Locate the cell with the specified text and output its [x, y] center coordinate. 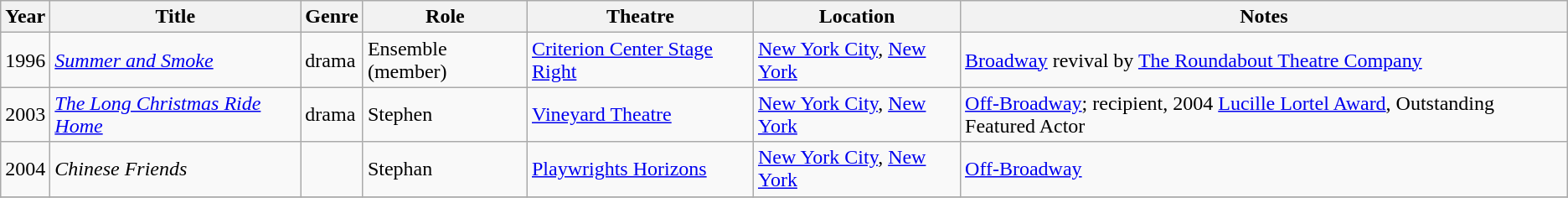
Year [25, 17]
Broadway revival by The Roundabout Theatre Company [1265, 60]
Title [176, 17]
Off-Broadway [1265, 169]
Playwrights Horizons [640, 169]
Role [445, 17]
Off-Broadway; recipient, 2004 Lucille Lortel Award, Outstanding Featured Actor [1265, 114]
Criterion Center Stage Right [640, 60]
2004 [25, 169]
Stephan [445, 169]
Stephen [445, 114]
Chinese Friends [176, 169]
Genre [332, 17]
Ensemble (member) [445, 60]
The Long Christmas Ride Home [176, 114]
Location [856, 17]
Summer and Smoke [176, 60]
Notes [1265, 17]
2003 [25, 114]
1996 [25, 60]
Theatre [640, 17]
Vineyard Theatre [640, 114]
